Search for the cell housing the specified text and yield its (x, y) center coordinate. 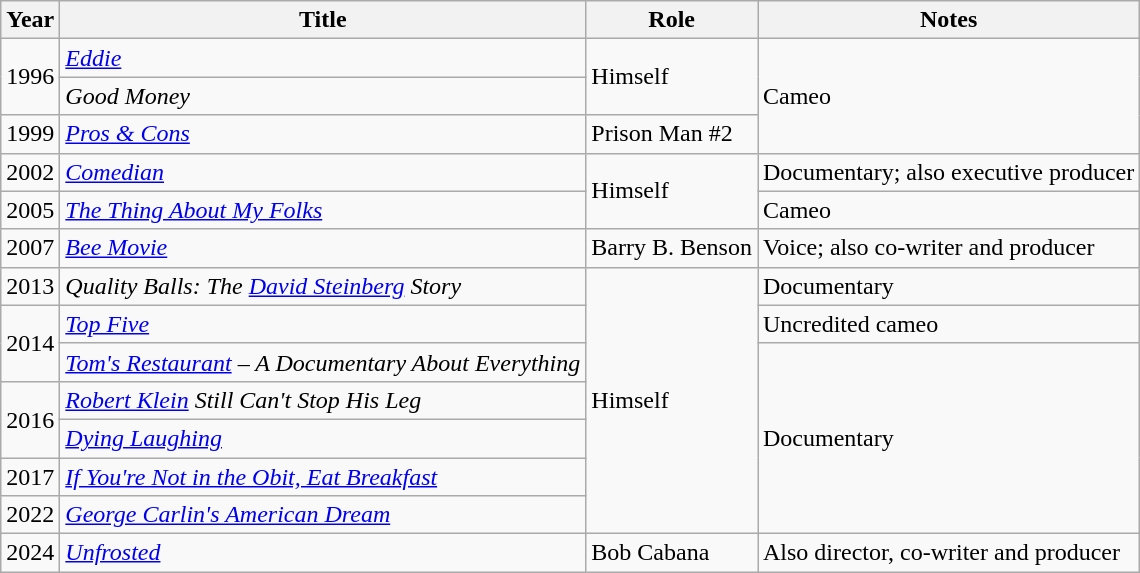
Pros & Cons (323, 134)
Robert Klein Still Can't Stop His Leg (323, 400)
Bob Cabana (672, 553)
Title (323, 20)
Prison Man #2 (672, 134)
Documentary; also executive producer (949, 172)
2002 (30, 172)
Bee Movie (323, 248)
The Thing About My Folks (323, 210)
Unfrosted (323, 553)
1996 (30, 77)
Comedian (323, 172)
Quality Balls: The David Steinberg Story (323, 286)
Top Five (323, 324)
2016 (30, 419)
2014 (30, 343)
2022 (30, 515)
Role (672, 20)
2007 (30, 248)
Voice; also co-writer and producer (949, 248)
Also director, co-writer and producer (949, 553)
Uncredited cameo (949, 324)
Year (30, 20)
2017 (30, 477)
Dying Laughing (323, 438)
If You're Not in the Obit, Eat Breakfast (323, 477)
George Carlin's American Dream (323, 515)
2024 (30, 553)
Notes (949, 20)
2005 (30, 210)
Barry B. Benson (672, 248)
Eddie (323, 58)
Good Money (323, 96)
1999 (30, 134)
2013 (30, 286)
Tom's Restaurant – A Documentary About Everything (323, 362)
